For the text-containing cell, return its midpoint in (X, Y) coordinate format. 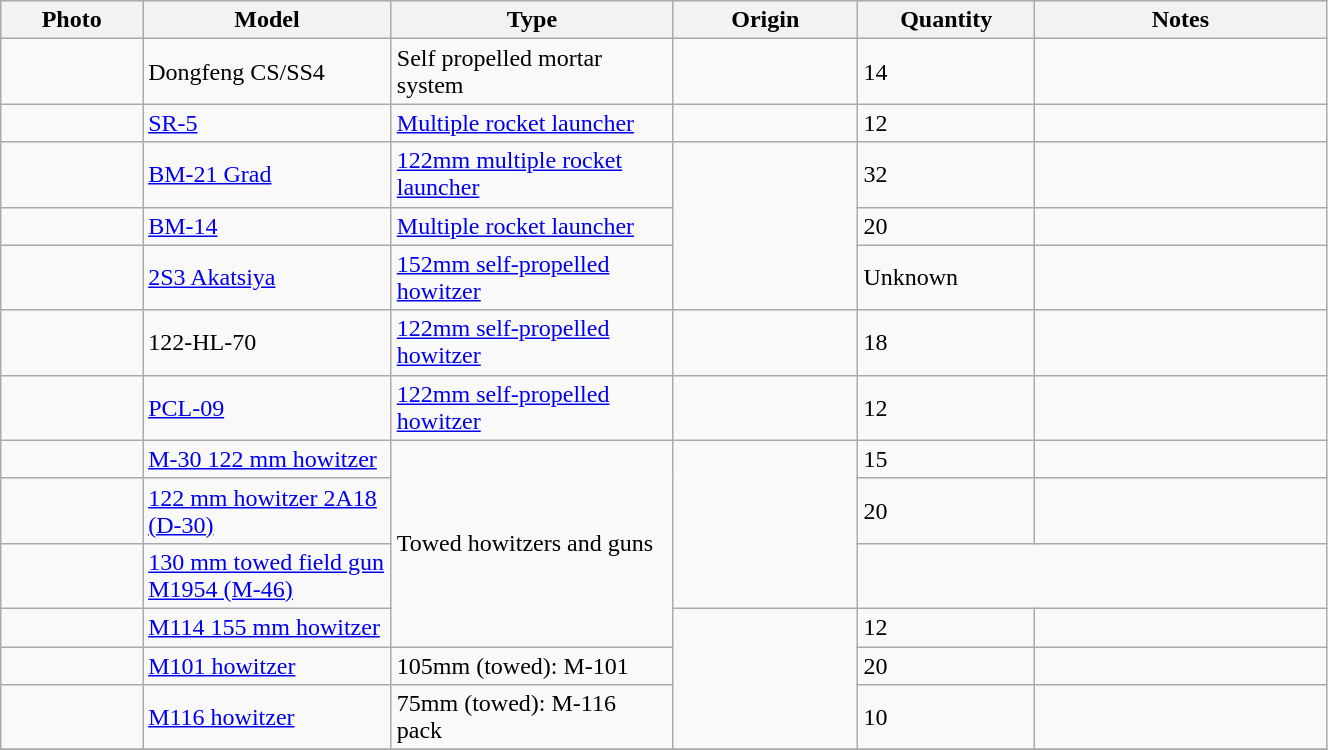
PCL-09 (268, 408)
BM-14 (268, 226)
15 (946, 459)
Photo (72, 20)
10 (946, 718)
Dongfeng CS/SS4 (268, 72)
2S3 Akatsiya (268, 278)
Self propelled mortar system (532, 72)
M114 155 mm howitzer (268, 627)
Origin (766, 20)
32 (946, 174)
122 mm howitzer 2A18 (D-30) (268, 510)
Quantity (946, 20)
130 mm towed field gun M1954 (M-46) (268, 576)
Notes (1180, 20)
14 (946, 72)
BM-21 Grad (268, 174)
M116 howitzer (268, 718)
18 (946, 342)
Unknown (946, 278)
152mm self-propelled howitzer (532, 278)
105mm (towed): M-101 (532, 665)
SR-5 (268, 123)
M101 howitzer (268, 665)
Type (532, 20)
Model (268, 20)
75mm (towed): M-116 pack (532, 718)
Towed howitzers and guns (532, 543)
122-HL-70 (268, 342)
122mm multiple rocket launcher (532, 174)
M-30 122 mm howitzer (268, 459)
